Pinpoint the cell where the given text exists, returning its [X, Y] midpoint coordinate. 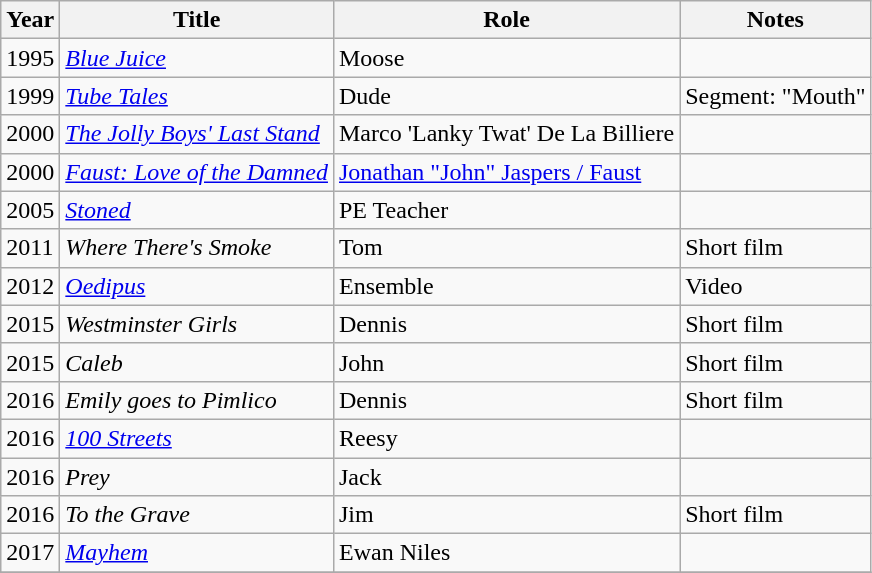
Prey [197, 477]
Moose [506, 58]
2005 [30, 210]
Caleb [197, 362]
Oedipus [197, 286]
1999 [30, 96]
1995 [30, 58]
Emily goes to Pimlico [197, 400]
To the Grave [197, 515]
Mayhem [197, 553]
The Jolly Boys' Last Stand [197, 134]
Video [776, 286]
Westminster Girls [197, 324]
Jim [506, 515]
Faust: Love of the Damned [197, 172]
Stoned [197, 210]
Marco 'Lanky Twat' De La Billiere [506, 134]
Tom [506, 248]
2012 [30, 286]
Ensemble [506, 286]
Blue Juice [197, 58]
Notes [776, 20]
Ewan Niles [506, 553]
2011 [30, 248]
Jonathan "John" Jaspers / Faust [506, 172]
PE Teacher [506, 210]
Year [30, 20]
Where There's Smoke [197, 248]
Dude [506, 96]
Title [197, 20]
Jack [506, 477]
2017 [30, 553]
John [506, 362]
Role [506, 20]
Segment: "Mouth" [776, 96]
Reesy [506, 438]
Tube Tales [197, 96]
100 Streets [197, 438]
